Return (x, y) of the center of cell containing provided text 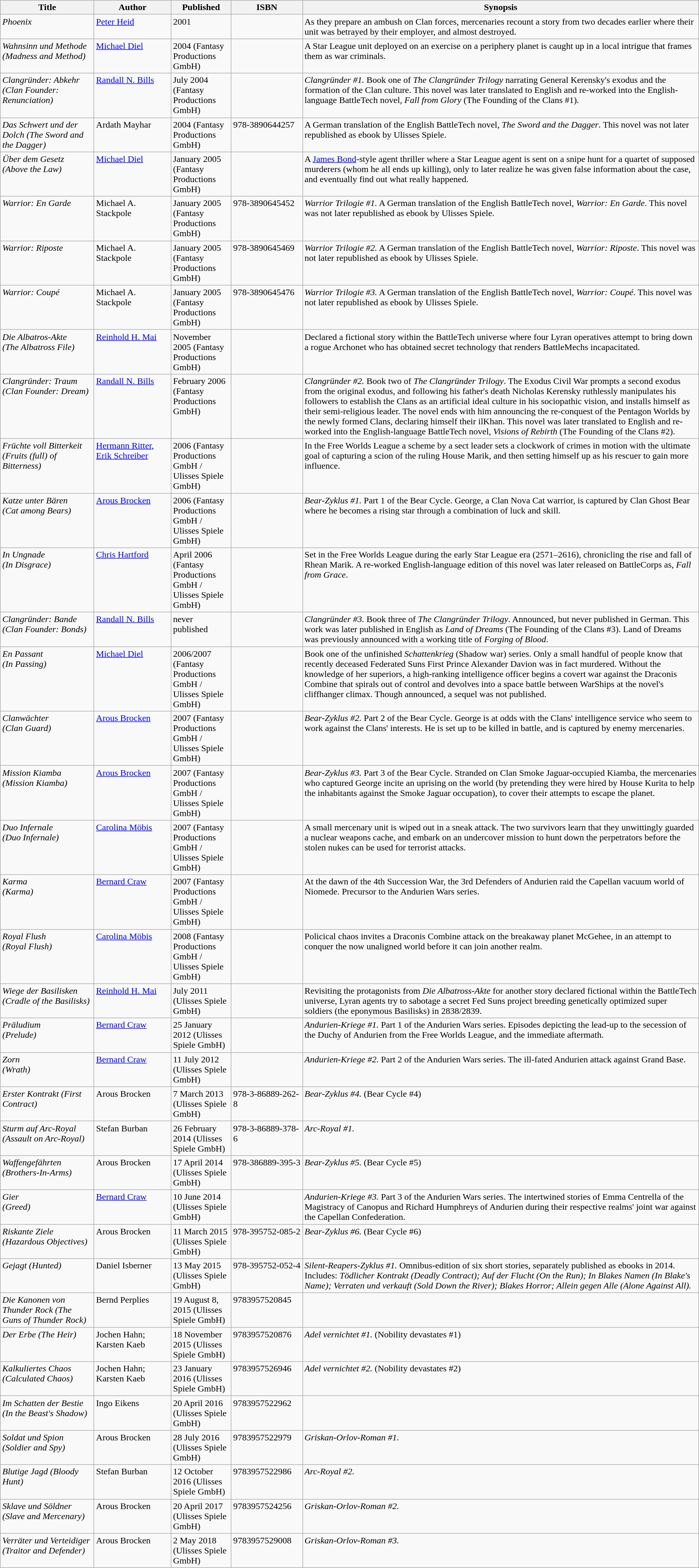
17 April 2014 (Ulisses Spiele GmbH) (201, 1172)
Duo Infernale(Duo Infernale) (47, 847)
Über dem Gesetz(Above the Law) (47, 174)
Mission Kiamba(Mission Kiamba) (47, 793)
978-395752-052-4 (267, 1276)
Hermann Ritter, Erik Schreiber (133, 466)
In Ungnade(In Disgrace) (47, 580)
February 2006 (Fantasy Productions GmbH) (201, 406)
Bernd Perplies (133, 1310)
Ingo Eikens (133, 1413)
Soldat und Spion (Soldier and Spy) (47, 1447)
April 2006 (Fantasy Productions GmbH / Ulisses Spiele GmbH) (201, 580)
9783957522986 (267, 1482)
Phoenix (47, 27)
Griskan-Orlov-Roman #1. (500, 1447)
Clanwächter(Clan Guard) (47, 738)
Clangründer: Bande(Clan Founder: Bonds) (47, 630)
2008 (Fantasy Productions GmbH / Ulisses Spiele GmbH) (201, 956)
Die Albatros-Akte(The Albatross File) (47, 352)
Wiege der Basilisken(Cradle of the Basilisks) (47, 1001)
Katze unter Bären(Cat among Bears) (47, 521)
Erster Kontrakt (First Contract) (47, 1104)
Warrior: En Garde (47, 219)
20 April 2017 (Ulisses Spiele GmbH) (201, 1516)
Title (47, 7)
Andurien-Kriege #2. Part 2 of the Andurien Wars series. The ill-fated Andurien attack against Grand Base. (500, 1069)
2 May 2018 (Ulisses Spiele GmbH) (201, 1550)
978-3-86889-262-8 (267, 1104)
23 January 2016 (Ulisses Spiele GmbH) (201, 1379)
July 2011 (Ulisses Spiele GmbH) (201, 1001)
978-3890645469 (267, 263)
978-386889-395-3 (267, 1172)
19 August 8, 2015 (Ulisses Spiele GmbH) (201, 1310)
978-3-86889-378-6 (267, 1138)
978-3890645452 (267, 219)
Das Schwert und der Dolch (The Sword and the Dagger) (47, 135)
Zorn(Wrath) (47, 1069)
Royal Flush(Royal Flush) (47, 956)
Daniel Isberner (133, 1276)
9783957524256 (267, 1516)
9783957522979 (267, 1447)
November 2005 (Fantasy Productions GmbH) (201, 352)
11 March 2015 (Ulisses Spiele GmbH) (201, 1241)
20 April 2016 (Ulisses Spiele GmbH) (201, 1413)
Karma(Karma) (47, 902)
Früchte voll Bitterkeit(Fruits (full) of Bitterness) (47, 466)
Author (133, 7)
2006/2007 (Fantasy Productions GmbH / Ulisses Spiele GmbH) (201, 679)
Im Schatten der Bestie (In the Beast's Shadow) (47, 1413)
11 July 2012 (Ulisses Spiele GmbH) (201, 1069)
Gier(Greed) (47, 1207)
Waffengefährten (Brothers-In-Arms) (47, 1172)
Peter Heid (133, 27)
Chris Hartford (133, 580)
2001 (201, 27)
9783957520876 (267, 1344)
never published (201, 630)
Präludium(Prelude) (47, 1035)
9783957520845 (267, 1310)
9783957526946 (267, 1379)
A German translation of the English BattleTech novel, The Sword and the Dagger. This novel was not later republished as ebook by Ulisses Spiele. (500, 135)
Blutige Jagd (Bloody Hunt) (47, 1482)
July 2004 (Fantasy Productions GmbH) (201, 96)
Synopsis (500, 7)
Adel vernichtet #1. (Nobility devastates #1) (500, 1344)
Clangründer: Traum(Clan Founder: Dream) (47, 406)
Griskan-Orlov-Roman #3. (500, 1550)
ISBN (267, 7)
10 June 2014 (Ulisses Spiele GmbH) (201, 1207)
9783957522962 (267, 1413)
26 February 2014 (Ulisses Spiele GmbH) (201, 1138)
Arc-Royal #2. (500, 1482)
Die Kanonen von Thunder Rock (The Guns of Thunder Rock) (47, 1310)
Sklave und Söldner (Slave and Mercenary) (47, 1516)
Sturm auf Arc-Royal (Assault on Arc-Royal) (47, 1138)
25 January 2012 (Ulisses Spiele GmbH) (201, 1035)
Ardath Mayhar (133, 135)
Kalkuliertes Chaos (Calculated Chaos) (47, 1379)
Warrior: Riposte (47, 263)
28 July 2016 (Ulisses Spiele GmbH) (201, 1447)
978-3890644257 (267, 135)
Bear-Zyklus #5. (Bear Cycle #5) (500, 1172)
Published (201, 7)
Gejagt (Hunted) (47, 1276)
Arc-Royal #1. (500, 1138)
Griskan-Orlov-Roman #2. (500, 1516)
Der Erbe (The Heir) (47, 1344)
Adel vernichtet #2. (Nobility devastates #2) (500, 1379)
9783957529008 (267, 1550)
Verräter und Verteidiger (Traitor and Defender) (47, 1550)
A Star League unit deployed on an exercise on a periphery planet is caught up in a local intrigue that frames them as war criminals. (500, 56)
978-395752-085-2 (267, 1241)
Bear-Zyklus #6. (Bear Cycle #6) (500, 1241)
Riskante Ziele (Hazardous Objectives) (47, 1241)
Warrior: Coupé (47, 307)
13 May 2015 (Ulisses Spiele GmbH) (201, 1276)
En Passant(In Passing) (47, 679)
Clangründer: Abkehr(Clan Founder: Renunciation) (47, 96)
18 November 2015 (Ulisses Spiele GmbH) (201, 1344)
Wahnsinn und Methode(Madness and Method) (47, 56)
978-3890645476 (267, 307)
Bear-Zyklus #4. (Bear Cycle #4) (500, 1104)
12 October 2016 (Ulisses Spiele GmbH) (201, 1482)
7 March 2013 (Ulisses Spiele GmbH) (201, 1104)
